Scan for the cell matching the given text and deliver its [X, Y] coordinate at center. 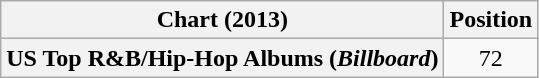
72 [491, 58]
US Top R&B/Hip-Hop Albums (Billboard) [222, 58]
Position [491, 20]
Chart (2013) [222, 20]
